Capture the cell that displays the provided text and extract its [x, y] central coordinate. 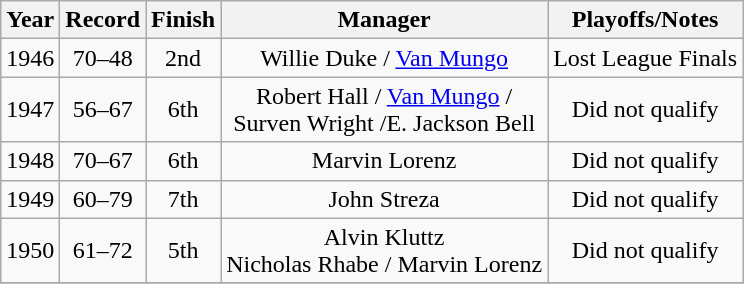
56–67 [103, 110]
Lost League Finals [646, 58]
61–72 [103, 250]
Robert Hall / Van Mungo / Surven Wright /E. Jackson Bell [384, 110]
Manager [384, 20]
1946 [30, 58]
70–48 [103, 58]
Marvin Lorenz [384, 161]
60–79 [103, 199]
1949 [30, 199]
Playoffs/Notes [646, 20]
1950 [30, 250]
70–67 [103, 161]
Year [30, 20]
John Streza [384, 199]
1947 [30, 110]
Willie Duke / Van Mungo [384, 58]
Alvin Kluttz Nicholas Rhabe / Marvin Lorenz [384, 250]
1948 [30, 161]
2nd [184, 58]
5th [184, 250]
7th [184, 199]
Record [103, 20]
Finish [184, 20]
